Output the [x, y] coordinate of the center of the cell containing the given text.  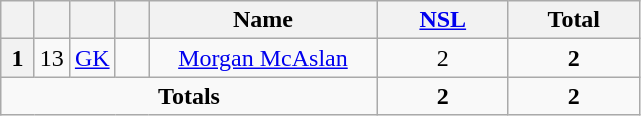
Total [574, 20]
1 [18, 58]
GK [92, 58]
Morgan McAslan [264, 58]
13 [52, 58]
Name [264, 20]
NSL [442, 20]
Totals [189, 96]
